Capture the cell that displays the provided text and extract its [X, Y] central coordinate. 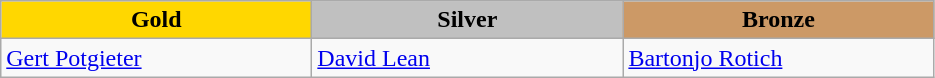
Gold [156, 20]
Gert Potgieter [156, 58]
Bronze [778, 20]
Silver [468, 20]
Bartonjo Rotich [778, 58]
David Lean [468, 58]
